Output the [x, y] coordinate of the center of the cell containing the given text.  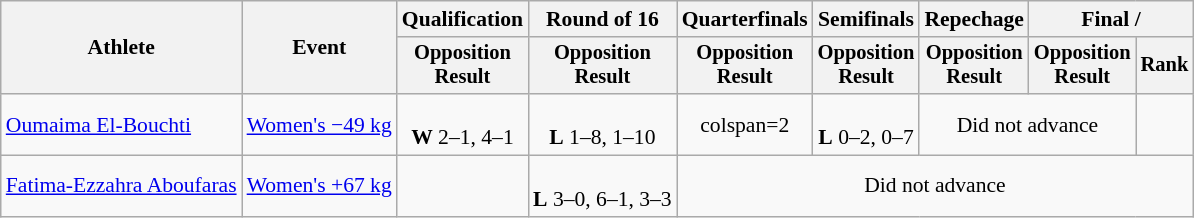
Semifinals [866, 19]
Athlete [122, 48]
Oumaima El-Bouchti [122, 124]
Fatima-Ezzahra Aboufaras [122, 186]
W 2–1, 4–1 [462, 124]
L 3–0, 6–1, 3–3 [602, 186]
Round of 16 [602, 19]
Rank [1165, 66]
Women's −49 kg [320, 124]
L 0–2, 0–7 [866, 124]
colspan=2 [745, 124]
Final / [1111, 19]
Qualification [462, 19]
Repechage [974, 19]
Quarterfinals [745, 19]
L 1–8, 1–10 [602, 124]
Women's +67 kg [320, 186]
Event [320, 48]
